Output the (x, y) coordinate of the center of the cell containing the given text.  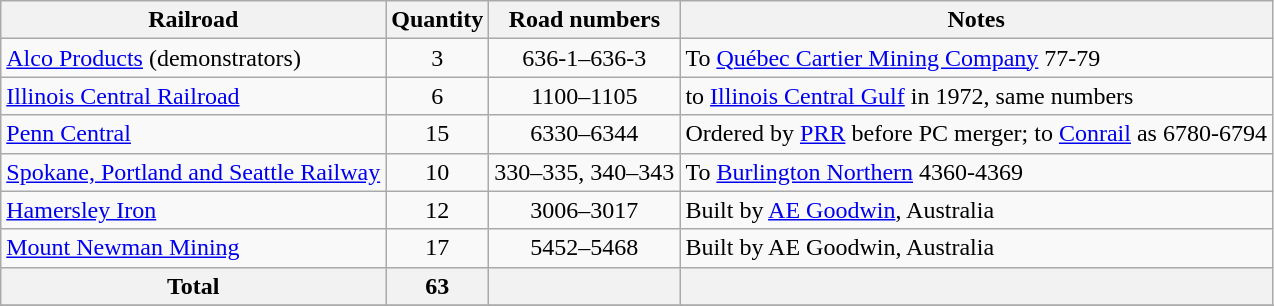
5452–5468 (584, 248)
3 (438, 58)
Hamersley Iron (194, 210)
To Québec Cartier Mining Company 77-79 (976, 58)
Penn Central (194, 134)
15 (438, 134)
to Illinois Central Gulf in 1972, same numbers (976, 96)
63 (438, 286)
10 (438, 172)
6330–6344 (584, 134)
To Burlington Northern 4360-4369 (976, 172)
3006–3017 (584, 210)
Illinois Central Railroad (194, 96)
Mount Newman Mining (194, 248)
12 (438, 210)
Total (194, 286)
Railroad (194, 20)
Alco Products (demonstrators) (194, 58)
6 (438, 96)
330–335, 340–343 (584, 172)
17 (438, 248)
Road numbers (584, 20)
636-1–636-3 (584, 58)
1100–1105 (584, 96)
Quantity (438, 20)
Ordered by PRR before PC merger; to Conrail as 6780-6794 (976, 134)
Spokane, Portland and Seattle Railway (194, 172)
Notes (976, 20)
